Identify which cell holds the provided text, then report its (X, Y) central coordinate. 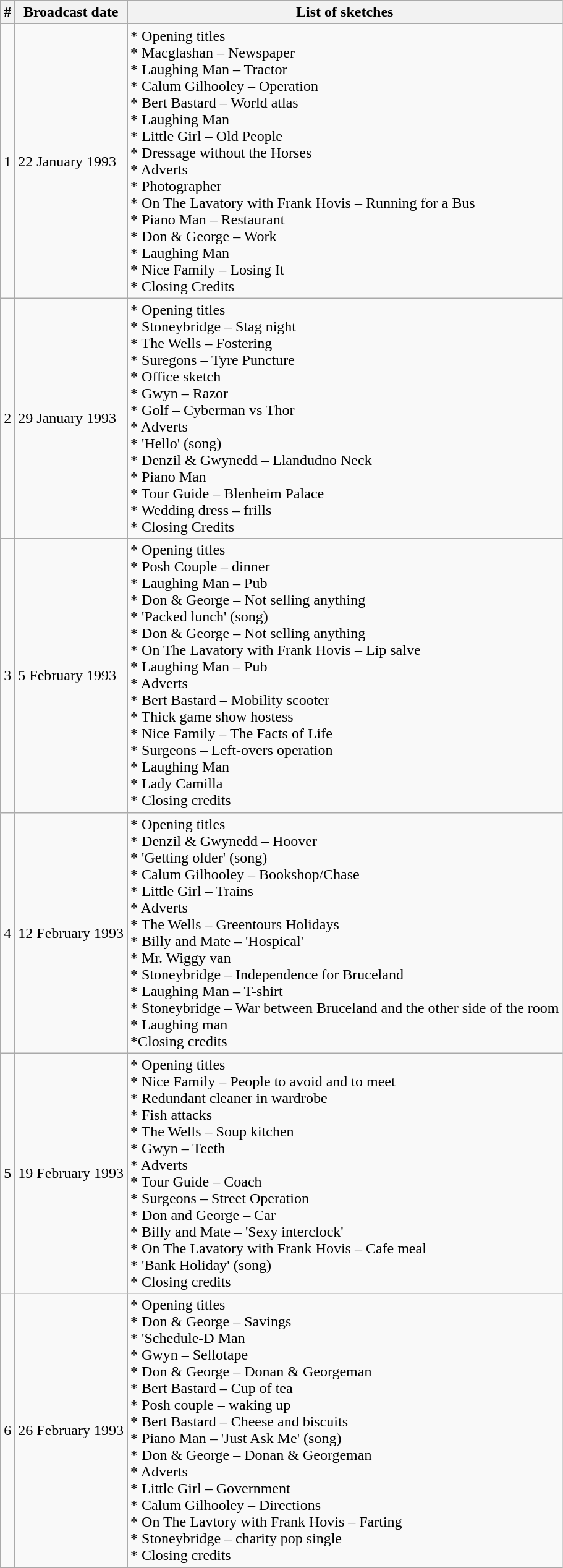
# (7, 12)
4 (7, 932)
2 (7, 418)
22 January 1993 (71, 161)
List of sketches (345, 12)
Broadcast date (71, 12)
3 (7, 675)
26 February 1993 (71, 1431)
5 February 1993 (71, 675)
6 (7, 1431)
19 February 1993 (71, 1174)
29 January 1993 (71, 418)
5 (7, 1174)
1 (7, 161)
12 February 1993 (71, 932)
